Capture the cell that displays the provided text and extract its [X, Y] central coordinate. 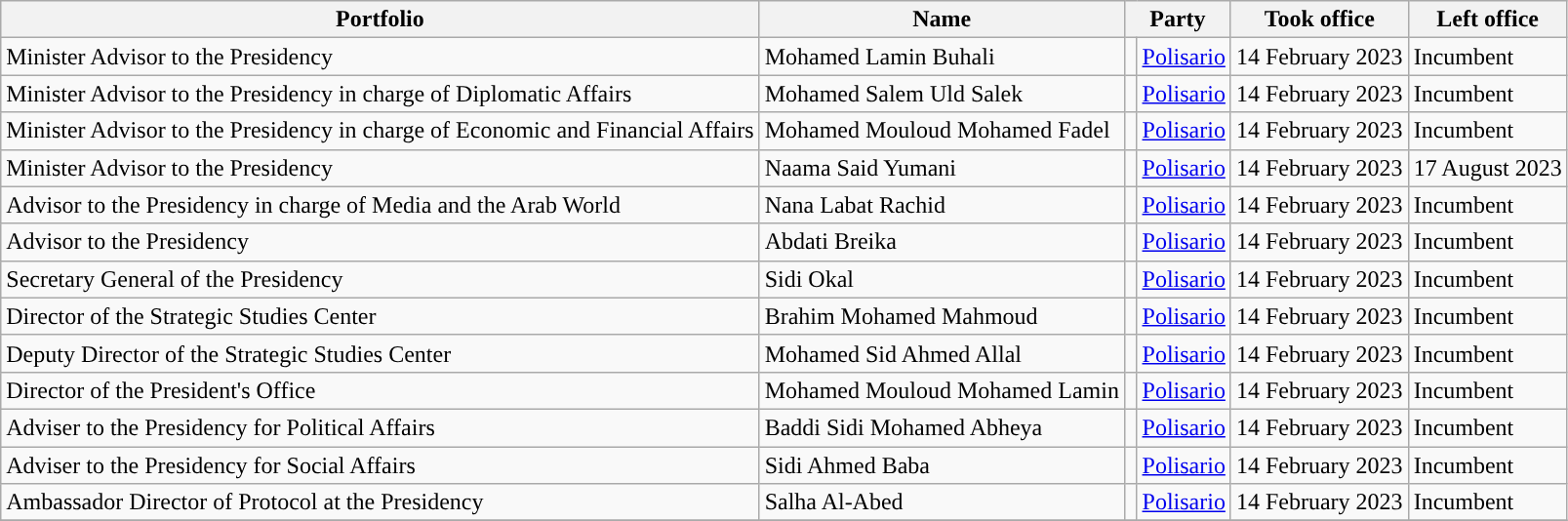
17 August 2023 [1487, 168]
Secretary General of the Presidency [381, 279]
Director of the President's Office [381, 390]
Naama Said Yumani [942, 168]
Name [942, 20]
Salha Al-Abed [942, 502]
Nana Labat Rachid [942, 205]
Mohamed Sid Ahmed Allal [942, 353]
Took office [1319, 20]
Mohamed Lamin Buhali [942, 57]
Brahim Mohamed Mahmoud [942, 316]
Minister Advisor to the Presidency in charge of Economic and Financial Affairs [381, 131]
Minister Advisor to the Presidency in charge of Diplomatic Affairs [381, 94]
Baddi Sidi Mohamed Abheya [942, 427]
Sidi Ahmed Baba [942, 465]
Sidi Okal [942, 279]
Portfolio [381, 20]
Advisor to the Presidency in charge of Media and the Arab World [381, 205]
Party [1177, 20]
Adviser to the Presidency for Social Affairs [381, 465]
Abdati Breika [942, 242]
Advisor to the Presidency [381, 242]
Director of the Strategic Studies Center [381, 316]
Deputy Director of the Strategic Studies Center [381, 353]
Mohamed Mouloud Mohamed Lamin [942, 390]
Mohamed Salem Uld Salek [942, 94]
Ambassador Director of Protocol at the Presidency [381, 502]
Mohamed Mouloud Mohamed Fadel [942, 131]
Adviser to the Presidency for Political Affairs [381, 427]
Left office [1487, 20]
